Return the (x, y) coordinate for the center point of the cell that contains the specified text.  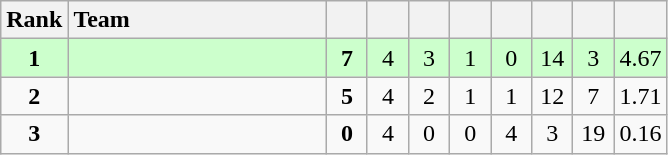
5 (346, 96)
Rank (34, 20)
0.16 (640, 134)
4.67 (640, 58)
19 (594, 134)
Team (198, 20)
1.71 (640, 96)
14 (552, 58)
12 (552, 96)
